Detect which cell encompasses the target text, then output its [x, y] center coordinate. 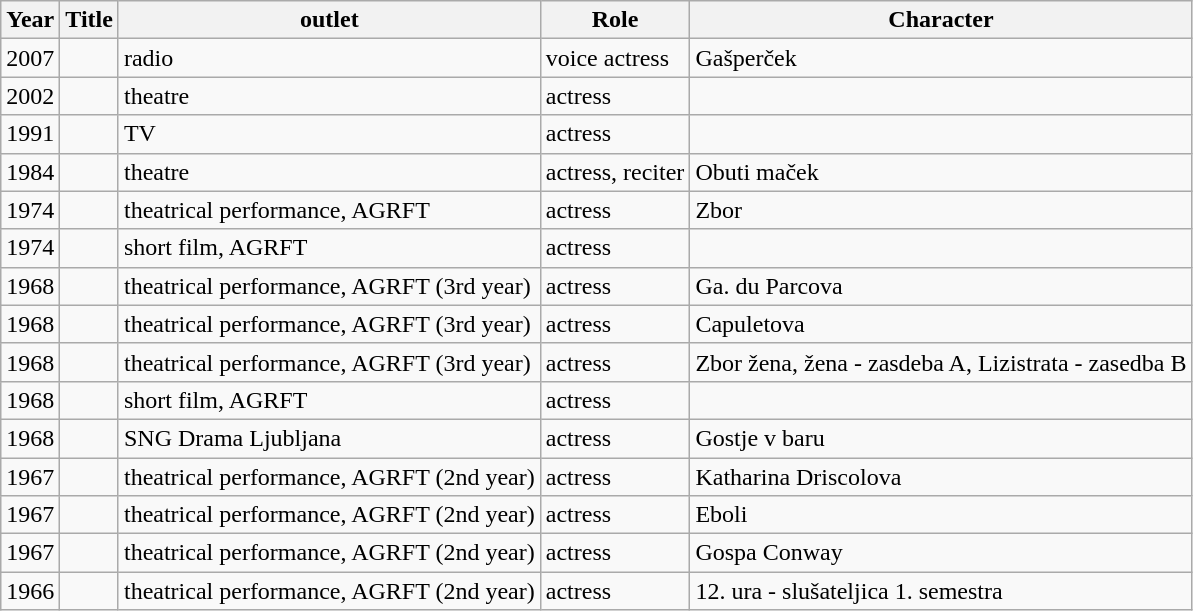
SNG Drama Ljubljana [329, 438]
Capuletova [941, 324]
theatrical performance, AGRFT [329, 210]
2007 [30, 58]
Year [30, 20]
voice actress [615, 58]
Gostje v baru [941, 438]
12. ura - slušateljica 1. semestra [941, 591]
radio [329, 58]
Ga. du Parcova [941, 286]
Zbor [941, 210]
TV [329, 134]
Obuti maček [941, 172]
Character [941, 20]
1966 [30, 591]
Gospa Conway [941, 553]
actress, reciter [615, 172]
Gašperček [941, 58]
2002 [30, 96]
Role [615, 20]
Katharina Driscolova [941, 477]
1984 [30, 172]
Eboli [941, 515]
Title [90, 20]
Zbor žena, žena - zasdeba A, Lizistrata - zasedba B [941, 362]
outlet [329, 20]
1991 [30, 134]
